For the text-containing cell, return its midpoint in [X, Y] coordinate format. 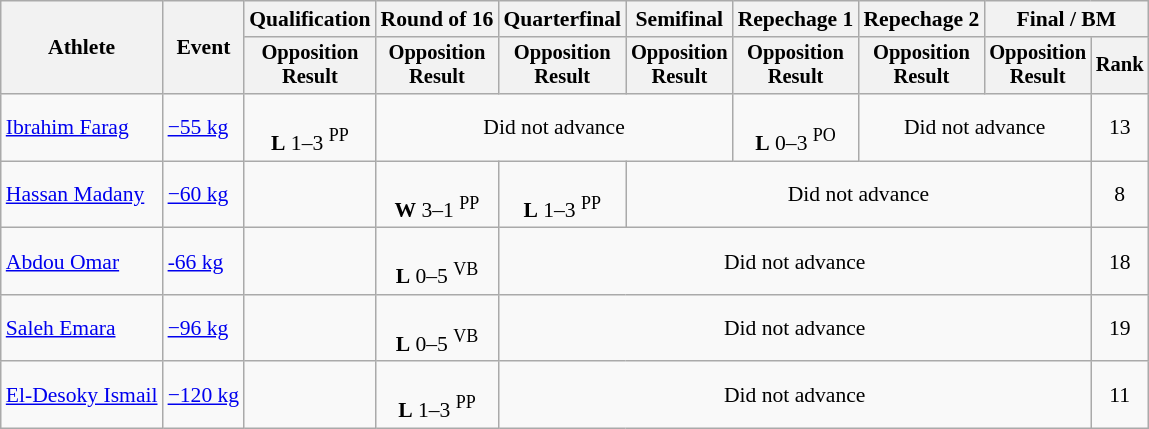
El-Desoky Ismail [82, 396]
Semifinal [680, 19]
Athlete [82, 48]
−96 kg [204, 328]
Event [204, 48]
13 [1120, 128]
Ibrahim Farag [82, 128]
Round of 16 [438, 19]
Rank [1120, 66]
Saleh Emara [82, 328]
L 0–3 PO [796, 128]
Qualification [310, 19]
−55 kg [204, 128]
Quarterfinal [562, 19]
Abdou Omar [82, 262]
−60 kg [204, 194]
18 [1120, 262]
11 [1120, 396]
-66 kg [204, 262]
8 [1120, 194]
Repechage 2 [921, 19]
19 [1120, 328]
Hassan Madany [82, 194]
Repechage 1 [796, 19]
Final / BM [1066, 19]
−120 kg [204, 396]
W 3–1 PP [438, 194]
